Return [X, Y] of the center of cell containing provided text 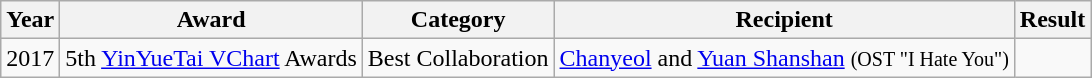
Award [212, 20]
Year [30, 20]
Category [458, 20]
Result [1052, 20]
Recipient [784, 20]
Best Collaboration [458, 58]
2017 [30, 58]
5th YinYueTai VChart Awards [212, 58]
Chanyeol and Yuan Shanshan (OST "I Hate You") [784, 58]
